Capture the cell that displays the provided text and extract its [X, Y] central coordinate. 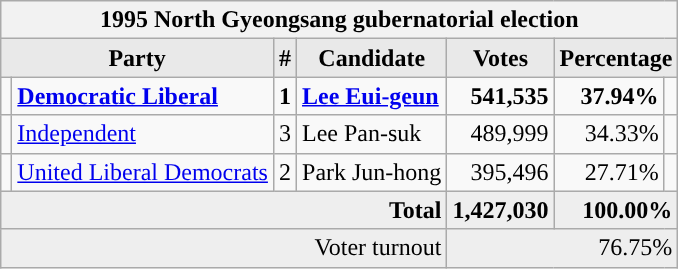
Votes [500, 58]
489,999 [500, 134]
395,496 [500, 172]
Party [138, 58]
Park Jun-hong [372, 172]
Candidate [372, 58]
27.71% [609, 172]
Independent [143, 134]
Percentage [616, 58]
1995 North Gyeongsang gubernatorial election [340, 20]
34.33% [609, 134]
1,427,030 [500, 210]
Lee Eui-geun [372, 96]
100.00% [616, 210]
37.94% [609, 96]
3 [284, 134]
541,535 [500, 96]
Democratic Liberal [143, 96]
Total [224, 210]
Voter turnout [224, 248]
1 [284, 96]
Lee Pan-suk [372, 134]
United Liberal Democrats [143, 172]
2 [284, 172]
# [284, 58]
76.75% [562, 248]
